Provide the [x, y] coordinate of the cell's center where the given text is located.  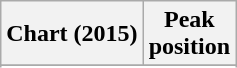
Chart (2015) [72, 34]
Peakposition [189, 34]
